Find where the given text appears and provide that cell's center as (x, y) coordinate. 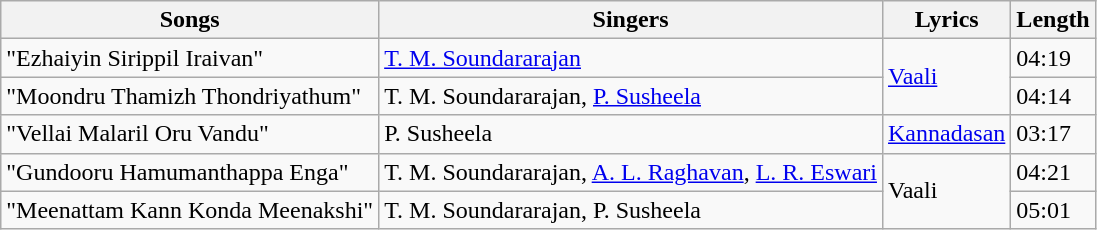
T. M. Soundararajan (631, 58)
Songs (190, 20)
T. M. Soundararajan, A. L. Raghavan, L. R. Eswari (631, 172)
Kannadasan (946, 134)
04:19 (1053, 58)
04:21 (1053, 172)
"Vellai Malaril Oru Vandu" (190, 134)
"Moondru Thamizh Thondriyathum" (190, 96)
03:17 (1053, 134)
04:14 (1053, 96)
05:01 (1053, 210)
Lyrics (946, 20)
Length (1053, 20)
Singers (631, 20)
P. Susheela (631, 134)
"Ezhaiyin Sirippil Iraivan" (190, 58)
"Meenattam Kann Konda Meenakshi" (190, 210)
"Gundooru Hamumanthappa Enga" (190, 172)
